Output the [X, Y] coordinate of the center of the cell containing the given text.  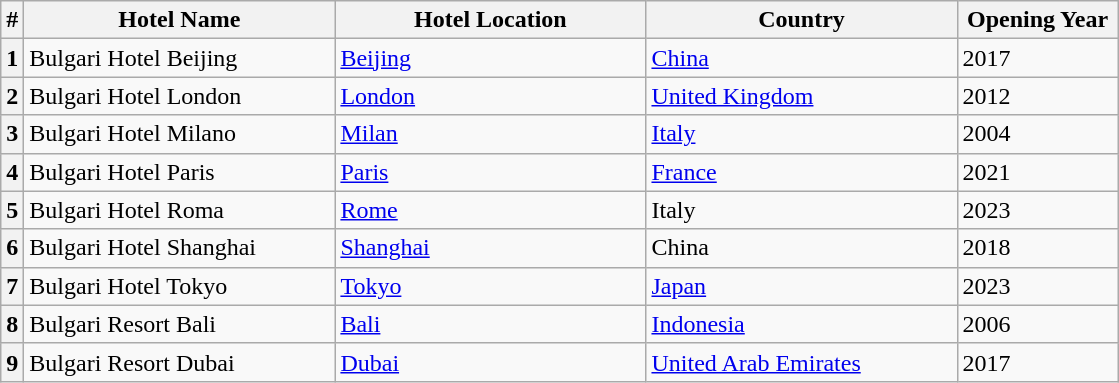
Bulgari Resort Bali [180, 324]
Bulgari Hotel London [180, 96]
Bulgari Hotel Paris [180, 172]
Hotel Location [490, 20]
9 [12, 362]
Bulgari Hotel Milano [180, 134]
# [12, 20]
6 [12, 248]
Country [802, 20]
Paris [490, 172]
7 [12, 286]
Hotel Name [180, 20]
Japan [802, 286]
Opening Year [1038, 20]
London [490, 96]
2021 [1038, 172]
United Kingdom [802, 96]
2006 [1038, 324]
Bulgari Hotel Beijing [180, 58]
Rome [490, 210]
2012 [1038, 96]
Bulgari Hotel Tokyo [180, 286]
Bulgari Hotel Roma [180, 210]
3 [12, 134]
2018 [1038, 248]
5 [12, 210]
Indonesia [802, 324]
1 [12, 58]
France [802, 172]
Bali [490, 324]
Dubai [490, 362]
Bulgari Hotel Shanghai [180, 248]
Shanghai [490, 248]
Milan [490, 134]
Tokyo [490, 286]
4 [12, 172]
8 [12, 324]
Beijing [490, 58]
2004 [1038, 134]
United Arab Emirates [802, 362]
2 [12, 96]
Bulgari Resort Dubai [180, 362]
